Search for the cell housing the specified text and yield its [X, Y] center coordinate. 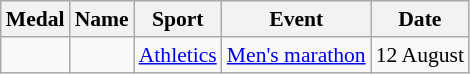
Men's marathon [296, 55]
Medal [36, 19]
Sport [178, 19]
Date [420, 19]
Event [296, 19]
Athletics [178, 55]
Name [102, 19]
12 August [420, 55]
